From the cell containing the given text, extract its center point as (X, Y) coordinate. 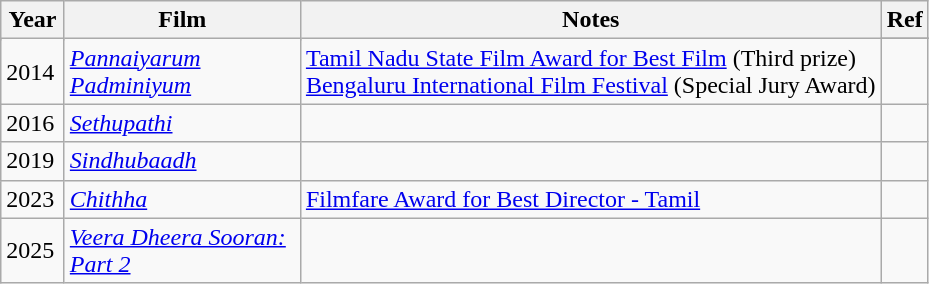
Ref (904, 20)
Chithha (182, 199)
Sethupathi (182, 123)
Filmfare Award for Best Director - Tamil (590, 199)
Notes (590, 20)
Sindhubaadh (182, 161)
2019 (33, 161)
2025 (33, 250)
Pannaiyarum Padminiyum (182, 72)
Veera Dheera Sooran: Part 2 (182, 250)
2014 (33, 72)
2023 (33, 199)
Tamil Nadu State Film Award for Best Film (Third prize)Bengaluru International Film Festival (Special Jury Award) (590, 72)
2016 (33, 123)
Year (33, 20)
Film (182, 20)
